For the text-containing cell, return its midpoint in (X, Y) coordinate format. 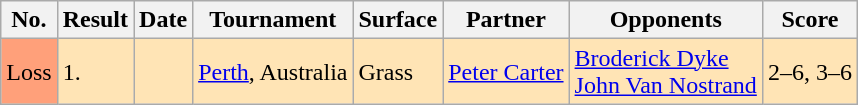
Opponents (666, 20)
Tournament (273, 20)
Date (164, 20)
Score (810, 20)
Surface (398, 20)
Peter Carter (506, 72)
Loss (29, 72)
1. (95, 72)
No. (29, 20)
Result (95, 20)
Partner (506, 20)
Perth, Australia (273, 72)
Broderick Dyke John Van Nostrand (666, 72)
2–6, 3–6 (810, 72)
Grass (398, 72)
